Provide the [x, y] coordinate of the cell's center where the given text is located.  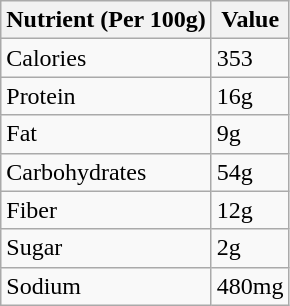
Carbohydrates [106, 172]
353 [250, 58]
54g [250, 172]
Value [250, 20]
Sugar [106, 248]
Protein [106, 96]
480mg [250, 286]
12g [250, 210]
9g [250, 134]
Nutrient (Per 100g) [106, 20]
2g [250, 248]
Sodium [106, 286]
Fiber [106, 210]
Fat [106, 134]
16g [250, 96]
Calories [106, 58]
